For the text-containing cell, return its midpoint in (X, Y) coordinate format. 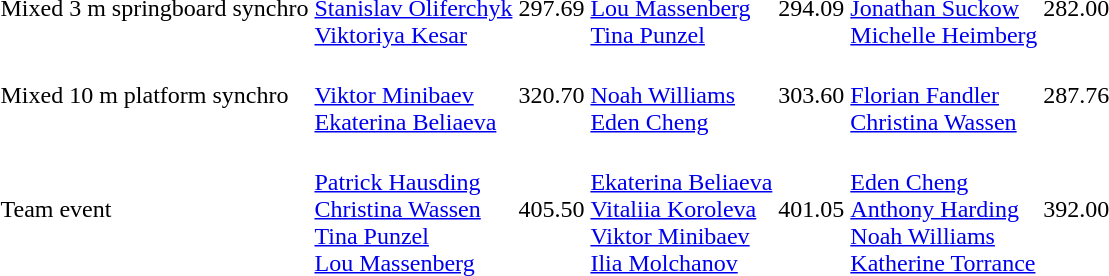
303.60 (812, 95)
Florian FandlerChristina Wassen (944, 95)
Viktor MinibaevEkaterina Beliaeva (414, 95)
Noah WilliamsEden Cheng (682, 95)
320.70 (552, 95)
